Return the (X, Y) coordinate for the center point of the cell that contains the specified text.  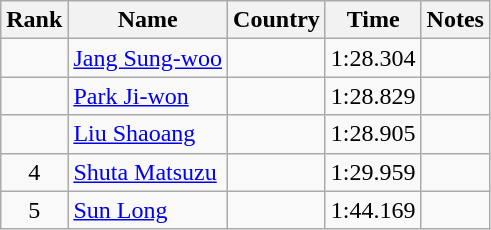
Jang Sung-woo (148, 58)
Liu Shaoang (148, 134)
Sun Long (148, 210)
1:29.959 (373, 172)
Country (277, 20)
1:44.169 (373, 210)
Park Ji-won (148, 96)
1:28.829 (373, 96)
Shuta Matsuzu (148, 172)
5 (34, 210)
4 (34, 172)
Notes (455, 20)
Time (373, 20)
Name (148, 20)
Rank (34, 20)
1:28.304 (373, 58)
1:28.905 (373, 134)
